Determine the [x, y] coordinate at the center of the cell enclosing the given text.  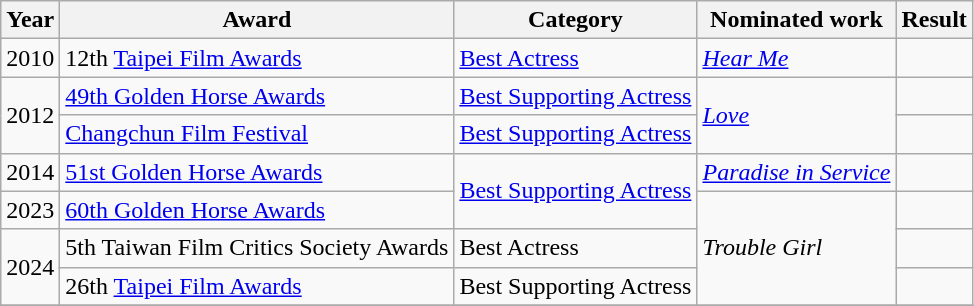
51st Golden Horse Awards [257, 172]
Result [934, 20]
12th Taipei Film Awards [257, 58]
Paradise in Service [796, 172]
2010 [30, 58]
5th Taiwan Film Critics Society Awards [257, 248]
Love [796, 115]
2023 [30, 210]
26th Taipei Film Awards [257, 286]
Nominated work [796, 20]
Changchun Film Festival [257, 134]
2014 [30, 172]
Award [257, 20]
Hear Me [796, 58]
49th Golden Horse Awards [257, 96]
Category [576, 20]
Trouble Girl [796, 248]
60th Golden Horse Awards [257, 210]
Year [30, 20]
2024 [30, 267]
2012 [30, 115]
